Identify which cell holds the provided text, then report its (X, Y) central coordinate. 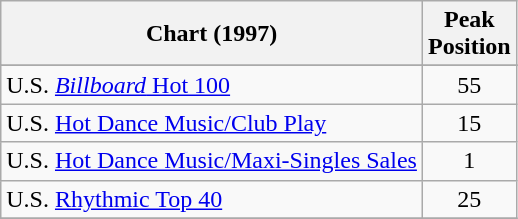
15 (469, 123)
U.S. Hot Dance Music/Club Play (212, 123)
U.S. Hot Dance Music/Maxi-Singles Sales (212, 161)
PeakPosition (469, 34)
25 (469, 199)
U.S. Billboard Hot 100 (212, 85)
55 (469, 85)
U.S. Rhythmic Top 40 (212, 199)
Chart (1997) (212, 34)
1 (469, 161)
